Find where the given text appears and provide that cell's center as (X, Y) coordinate. 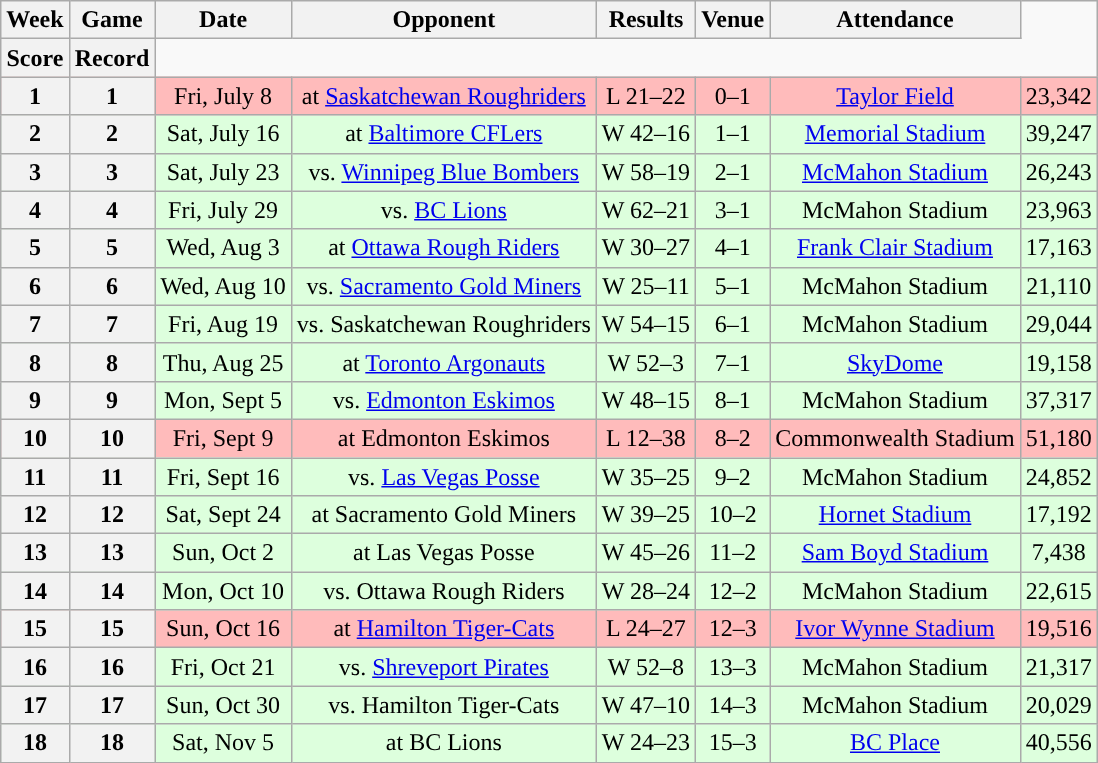
37,317 (1058, 400)
Fri, Aug 19 (223, 324)
7–1 (733, 362)
12–2 (733, 591)
W 28–24 (646, 591)
Memorial Stadium (895, 134)
at Hamilton Tiger-Cats (444, 629)
9–2 (733, 477)
20,029 (1058, 705)
Sat, July 16 (223, 134)
W 54–15 (646, 324)
L 24–27 (646, 629)
Mon, Oct 10 (223, 591)
21,110 (1058, 286)
L 21–22 (646, 96)
W 39–25 (646, 515)
Sat, July 23 (223, 172)
3–1 (733, 210)
Wed, Aug 3 (223, 248)
vs. Edmonton Eskimos (444, 400)
W 47–10 (646, 705)
4–1 (733, 248)
39,247 (1058, 134)
11–2 (733, 553)
Opponent (444, 20)
Score (35, 58)
Sun, Oct 30 (223, 705)
Wed, Aug 10 (223, 286)
6–1 (733, 324)
Attendance (895, 20)
vs. Ottawa Rough Riders (444, 591)
29,044 (1058, 324)
Results (646, 20)
W 48–15 (646, 400)
W 45–26 (646, 553)
7,438 (1058, 553)
19,516 (1058, 629)
2–1 (733, 172)
21,317 (1058, 667)
at Toronto Argonauts (444, 362)
Commonwealth Stadium (895, 438)
vs. Shreveport Pirates (444, 667)
8–2 (733, 438)
W 24–23 (646, 743)
W 58–19 (646, 172)
Sam Boyd Stadium (895, 553)
vs. Winnipeg Blue Bombers (444, 172)
15–3 (733, 743)
vs. Hamilton Tiger-Cats (444, 705)
L 12–38 (646, 438)
Fri, Sept 9 (223, 438)
12–3 (733, 629)
Ivor Wynne Stadium (895, 629)
Thu, Aug 25 (223, 362)
Sun, Oct 2 (223, 553)
24,852 (1058, 477)
W 30–27 (646, 248)
vs. Las Vegas Posse (444, 477)
17,163 (1058, 248)
19,158 (1058, 362)
W 25–11 (646, 286)
10–2 (733, 515)
Fri, Sept 16 (223, 477)
Sat, Sept 24 (223, 515)
40,556 (1058, 743)
Sat, Nov 5 (223, 743)
Fri, July 29 (223, 210)
W 35–25 (646, 477)
SkyDome (895, 362)
14–3 (733, 705)
Game (112, 20)
at BC Lions (444, 743)
W 52–3 (646, 362)
at Edmonton Eskimos (444, 438)
Venue (733, 20)
vs. BC Lions (444, 210)
Mon, Sept 5 (223, 400)
51,180 (1058, 438)
vs. Saskatchewan Roughriders (444, 324)
vs. Sacramento Gold Miners (444, 286)
26,243 (1058, 172)
13–3 (733, 667)
Record (112, 58)
8–1 (733, 400)
Date (223, 20)
Sun, Oct 16 (223, 629)
17,192 (1058, 515)
Frank Clair Stadium (895, 248)
Fri, July 8 (223, 96)
at Ottawa Rough Riders (444, 248)
at Saskatchewan Roughriders (444, 96)
W 62–21 (646, 210)
23,963 (1058, 210)
22,615 (1058, 591)
23,342 (1058, 96)
at Las Vegas Posse (444, 553)
at Sacramento Gold Miners (444, 515)
Week (35, 20)
Taylor Field (895, 96)
at Baltimore CFLers (444, 134)
Fri, Oct 21 (223, 667)
W 52–8 (646, 667)
W 42–16 (646, 134)
BC Place (895, 743)
0–1 (733, 96)
5–1 (733, 286)
Hornet Stadium (895, 515)
1–1 (733, 134)
